Search for the cell housing the specified text and yield its [x, y] center coordinate. 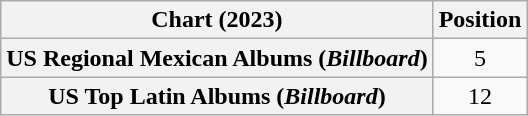
US Top Latin Albums (Billboard) [217, 96]
US Regional Mexican Albums (Billboard) [217, 58]
Chart (2023) [217, 20]
12 [480, 96]
5 [480, 58]
Position [480, 20]
